Find where the given text appears and provide that cell's center as (X, Y) coordinate. 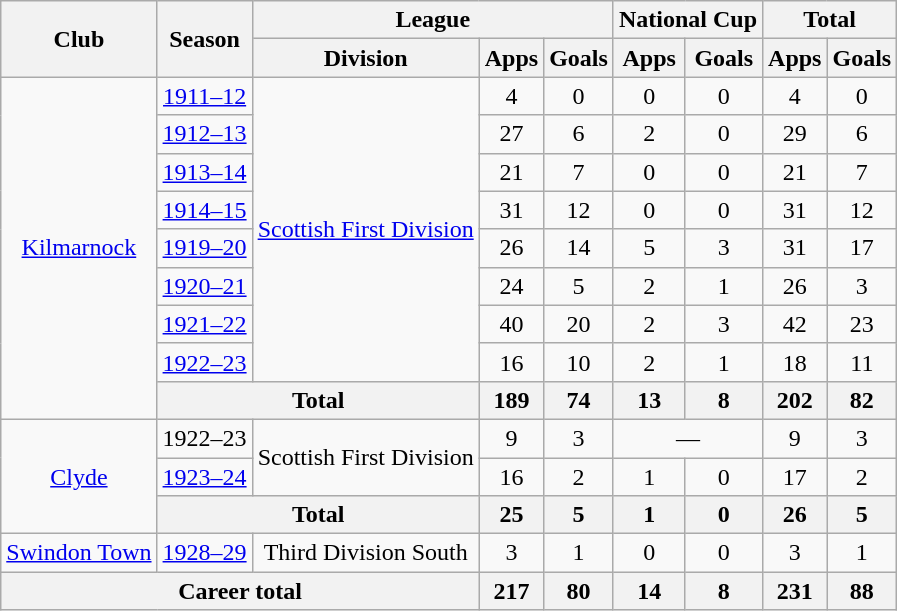
Kilmarnock (79, 248)
League (432, 20)
1923–24 (204, 477)
Career total (240, 591)
1913–14 (204, 172)
1920–21 (204, 286)
13 (649, 400)
27 (511, 134)
82 (862, 400)
74 (579, 400)
1912–13 (204, 134)
11 (862, 362)
23 (862, 324)
80 (579, 591)
42 (795, 324)
Clyde (79, 476)
18 (795, 362)
1928–29 (204, 553)
Third Division South (366, 553)
— (688, 438)
231 (795, 591)
1919–20 (204, 248)
National Cup (688, 20)
217 (511, 591)
24 (511, 286)
Club (79, 39)
1921–22 (204, 324)
10 (579, 362)
189 (511, 400)
1914–15 (204, 210)
40 (511, 324)
Swindon Town (79, 553)
Season (204, 39)
20 (579, 324)
1911–12 (204, 96)
Division (366, 58)
88 (862, 591)
202 (795, 400)
29 (795, 134)
25 (511, 515)
